From the cell containing the given text, extract its center point as [x, y] coordinate. 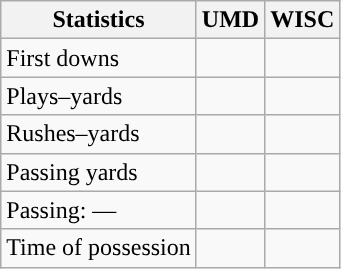
WISC [302, 20]
Plays–yards [99, 96]
Statistics [99, 20]
Passing yards [99, 172]
Time of possession [99, 248]
Rushes–yards [99, 134]
Passing: –– [99, 210]
UMD [230, 20]
First downs [99, 58]
